Extract the (x, y) coordinate from the center of the cell holding the provided text.  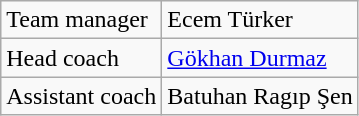
Ecem Türker (260, 20)
Head coach (82, 58)
Assistant coach (82, 96)
Batuhan Ragıp Şen (260, 96)
Gökhan Durmaz (260, 58)
Team manager (82, 20)
